Extract the (X, Y) coordinate from the center of the cell holding the provided text.  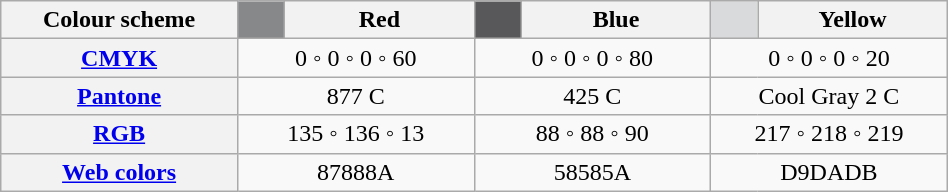
425 C (592, 96)
RGB (120, 134)
58585A (592, 172)
877 C (356, 96)
Red (380, 20)
Pantone (120, 96)
Blue (616, 20)
Web colors (120, 172)
D9DADB (830, 172)
217 ◦ 218 ◦ 219 (830, 134)
Yellow (852, 20)
135 ◦ 136 ◦ 13 (356, 134)
88 ◦ 88 ◦ 90 (592, 134)
0 ◦ 0 ◦ 0 ◦ 80 (592, 58)
Colour scheme (120, 20)
0 ◦ 0 ◦ 0 ◦ 60 (356, 58)
CMYK (120, 58)
87888A (356, 172)
0 ◦ 0 ◦ 0 ◦ 20 (830, 58)
Cool Gray 2 C (830, 96)
